Find where the given text appears and provide that cell's center as (X, Y) coordinate. 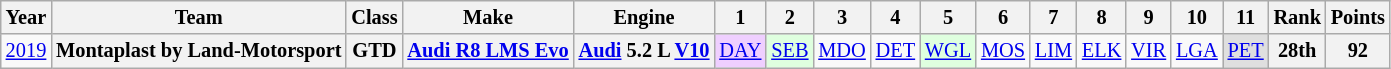
MDO (842, 51)
6 (1003, 17)
Montaplast by Land-Motorsport (198, 51)
PET (1246, 51)
VIR (1148, 51)
MOS (1003, 51)
11 (1246, 17)
92 (1358, 51)
7 (1054, 17)
Engine (644, 17)
ELK (1102, 51)
DAY (740, 51)
GTD (374, 51)
LIM (1054, 51)
Make (488, 17)
2 (790, 17)
1 (740, 17)
28th (1298, 51)
4 (896, 17)
Audi R8 LMS Evo (488, 51)
Team (198, 17)
DET (896, 51)
5 (948, 17)
2019 (26, 51)
SEB (790, 51)
10 (1197, 17)
Points (1358, 17)
Year (26, 17)
LGA (1197, 51)
Audi 5.2 L V10 (644, 51)
Rank (1298, 17)
WGL (948, 51)
Class (374, 17)
9 (1148, 17)
8 (1102, 17)
3 (842, 17)
